Search for the cell housing the specified text and yield its [x, y] center coordinate. 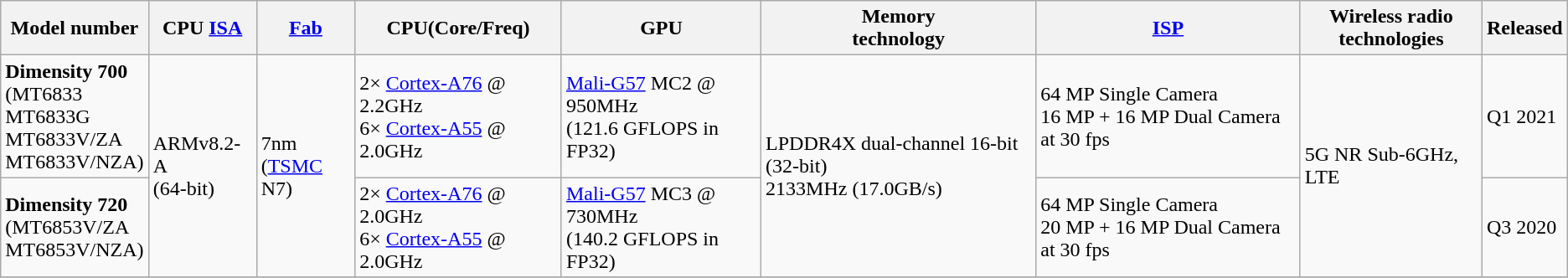
CPU(Core/Freq) [459, 28]
Dimensity 720(MT6853V/ZA MT6853V/NZA) [75, 228]
Memory technology [899, 28]
Model number [75, 28]
Dimensity 700(MT6833 MT6833G MT6833V/ZA MT6833V/NZA) [75, 116]
ARMv8.2-A (64-bit) [203, 166]
5G NR Sub-6GHz, LTE [1390, 166]
GPU [661, 28]
7nm (TSMC N7) [306, 166]
2× Cortex-A76 @ 2.0GHz6× Cortex-A55 @ 2.0GHz [459, 228]
Mali-G57 MC3 @ 730MHz(140.2 GFLOPS in FP32) [661, 228]
64 MP Single Camera16 MP + 16 MP Dual Camera at 30 fps [1168, 116]
Mali-G57 MC2 @ 950MHz(121.6 GFLOPS in FP32) [661, 116]
CPU ISA [203, 28]
Q1 2021 [1524, 116]
2× Cortex-A76 @ 2.2GHz6× Cortex-A55 @ 2.0GHz [459, 116]
Wireless radiotechnologies [1390, 28]
Released [1524, 28]
ISP [1168, 28]
Fab [306, 28]
LPDDR4X dual-channel 16-bit (32-bit)2133MHz (17.0GB/s) [899, 166]
64 MP Single Camera20 MP + 16 MP Dual Camera at 30 fps [1168, 228]
Q3 2020 [1524, 228]
